Pinpoint the cell where the given text exists, returning its (x, y) midpoint coordinate. 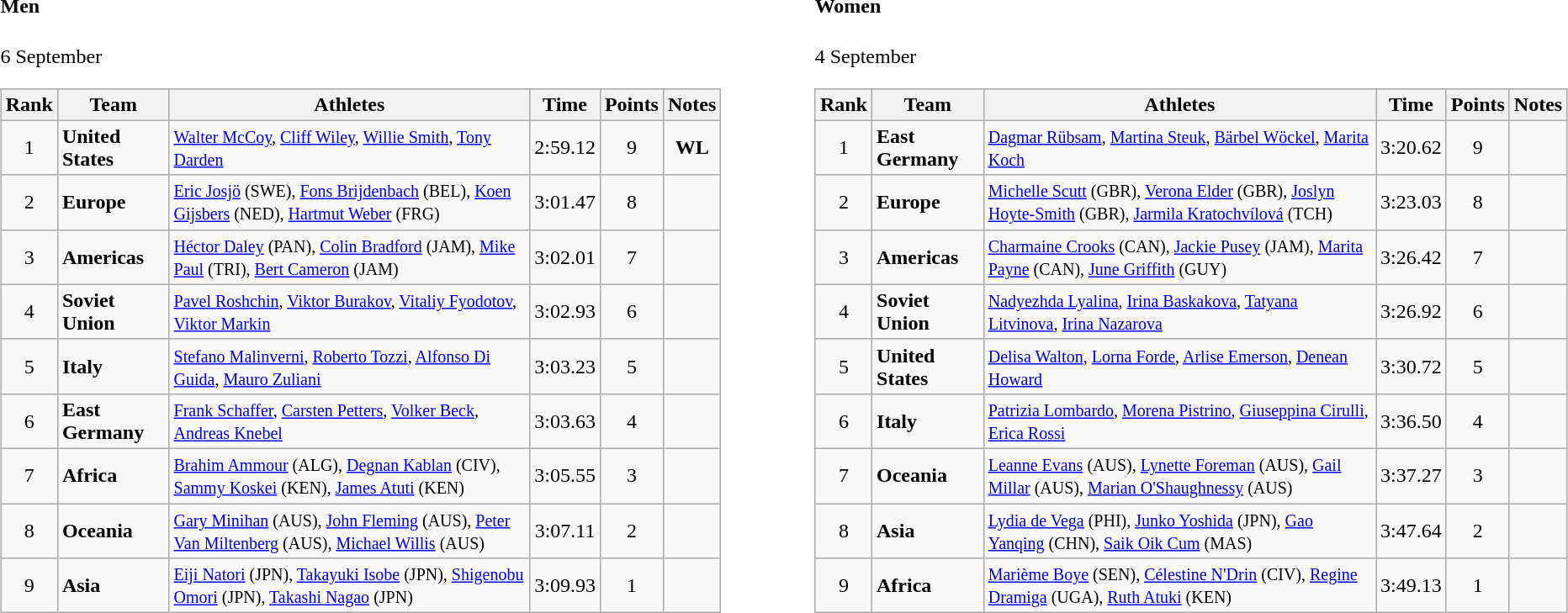
3:47.64 (1412, 531)
3:09.93 (565, 585)
Patrizia Lombardo, Morena Pistrino, Giuseppina Cirulli, Erica Rossi (1179, 420)
Michelle Scutt (GBR), Verona Elder (GBR), Joslyn Hoyte-Smith (GBR), Jarmila Kratochvílová (TCH) (1179, 202)
3:05.55 (565, 476)
Eric Josjö (SWE), Fons Brijdenbach (BEL), Koen Gijsbers (NED), Hartmut Weber (FRG) (350, 202)
3:37.27 (1412, 476)
Leanne Evans (AUS), Lynette Foreman (AUS), Gail Millar (AUS), Marian O'Shaughnessy (AUS) (1179, 476)
Marième Boye (SEN), Célestine N'Drin (CIV), Regine Dramiga (UGA), Ruth Atuki (KEN) (1179, 585)
Stefano Malinverni, Roberto Tozzi, Alfonso Di Guida, Mauro Zuliani (350, 367)
3:30.72 (1412, 367)
Lydia de Vega (PHI), Junko Yoshida (JPN), Gao Yanqing (CHN), Saik Oik Cum (MAS) (1179, 531)
Pavel Roshchin, Viktor Burakov, Vitaliy Fyodotov, Viktor Markin (350, 311)
3:01.47 (565, 202)
2:59.12 (565, 148)
3:23.03 (1412, 202)
Héctor Daley (PAN), Colin Bradford (JAM), Mike Paul (TRI), Bert Cameron (JAM) (350, 257)
Frank Schaffer, Carsten Petters, Volker Beck, Andreas Knebel (350, 420)
3:20.62 (1412, 148)
WL (691, 148)
Gary Minihan (AUS), John Fleming (AUS), Peter Van Miltenberg (AUS), Michael Willis (AUS) (350, 531)
3:36.50 (1412, 420)
Brahim Ammour (ALG), Degnan Kablan (CIV), Sammy Koskei (KEN), James Atuti (KEN) (350, 476)
Eiji Natori (JPN), Takayuki Isobe (JPN), Shigenobu Omori (JPN), Takashi Nagao (JPN) (350, 585)
Dagmar Rübsam, Martina Steuk, Bärbel Wöckel, Marita Koch (1179, 148)
3:49.13 (1412, 585)
Walter McCoy, Cliff Wiley, Willie Smith, Tony Darden (350, 148)
Delisa Walton, Lorna Forde, Arlise Emerson, Denean Howard (1179, 367)
3:26.92 (1412, 311)
Nadyezhda Lyalina, Irina Baskakova, Tatyana Litvinova, Irina Nazarova (1179, 311)
3:02.93 (565, 311)
3:07.11 (565, 531)
3:26.42 (1412, 257)
3:03.23 (565, 367)
Charmaine Crooks (CAN), Jackie Pusey (JAM), Marita Payne (CAN), June Griffith (GUY) (1179, 257)
3:03.63 (565, 420)
3:02.01 (565, 257)
